Capture the cell that displays the provided text and extract its (X, Y) central coordinate. 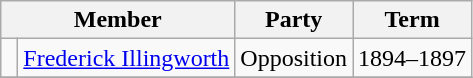
Opposition (294, 58)
Frederick Illingworth (126, 58)
Party (294, 20)
Term (412, 20)
1894–1897 (412, 58)
Member (118, 20)
